Output the [x, y] coordinate of the center of the cell containing the given text.  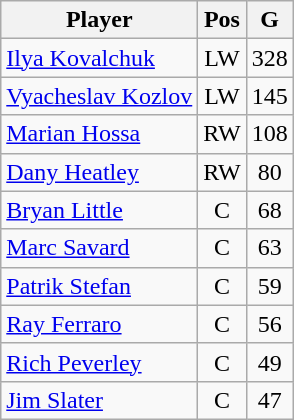
Patrik Stefan [100, 286]
Pos [222, 20]
328 [270, 58]
Ilya Kovalchuk [100, 58]
Rich Peverley [100, 362]
Marc Savard [100, 248]
56 [270, 324]
59 [270, 286]
49 [270, 362]
68 [270, 210]
108 [270, 134]
Dany Heatley [100, 172]
63 [270, 248]
Player [100, 20]
Ray Ferraro [100, 324]
47 [270, 400]
Vyacheslav Kozlov [100, 96]
Jim Slater [100, 400]
Bryan Little [100, 210]
Marian Hossa [100, 134]
G [270, 20]
80 [270, 172]
145 [270, 96]
